Search for the cell housing the specified text and yield its [X, Y] center coordinate. 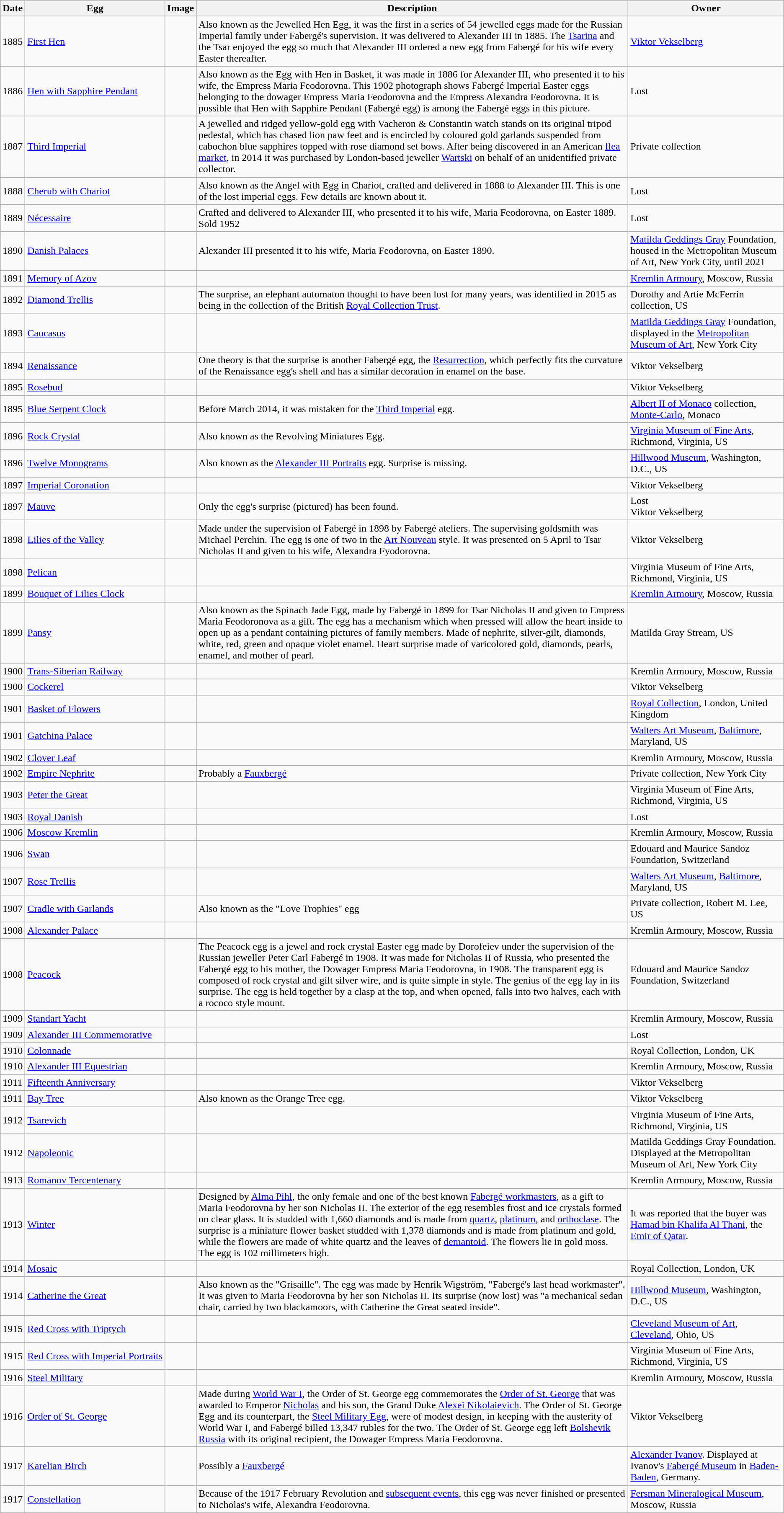
1888 [13, 191]
Also known as the "Love Trophies" egg [412, 909]
Date [13, 8]
Red Cross with Triptych [95, 1329]
Karelian Birch [95, 1466]
Moscow Kremlin [95, 833]
Alexander III Equestrian [95, 1066]
Also known as the Alexander III Portraits egg. Surprise is missing. [412, 463]
Standart Yacht [95, 1019]
LostViktor Vekselberg [706, 507]
Alexander Ivanov. Displayed at Ivanov's Fabergé Museum in Baden-Baden, Germany. [706, 1466]
Also known as the Orange Tree egg. [412, 1098]
Fersman Mineralogical Museum, Moscow, Russia [706, 1499]
Pansy [95, 633]
Description [412, 8]
Egg [95, 8]
Constellation [95, 1499]
Swan [95, 855]
Alexander III Commemorative [95, 1035]
It was reported that the buyer was Hamad bin Khalifa Al Thani, the Emir of Qatar. [706, 1224]
Private collection, New York City [706, 773]
Clover Leaf [95, 757]
1891 [13, 278]
Rock Crystal [95, 436]
Peter the Great [95, 795]
Cradle with Garlands [95, 909]
Dorothy and Artie McFerrin collection, US [706, 300]
Matilda Geddings Gray Foundation, displayed in the Metropolitan Museum of Art, New York City [706, 333]
Fifteenth Anniversary [95, 1082]
Owner [706, 8]
Tsarevich [95, 1120]
Mosaic [95, 1269]
Romanov Tercentenary [95, 1180]
Lilies of the Valley [95, 540]
Matilda Geddings Gray Foundation.Displayed at the Metropolitan Museum of Art, New York City [706, 1153]
Peacock [95, 974]
Basket of Flowers [95, 709]
Danish Palaces [95, 251]
Matilda Gray Stream, US [706, 633]
Colonnade [95, 1051]
Image [181, 8]
Pelican [95, 572]
Crafted and delivered to Alexander III, who presented it to his wife, Maria Feodorovna, on Easter 1889. Sold 1952 [412, 218]
Nécessaire [95, 218]
1886 [13, 91]
1894 [13, 365]
1890 [13, 251]
Catherine the Great [95, 1296]
Before March 2014, it was mistaken for the Third Imperial egg. [412, 409]
Also known as the Revolving Miniatures Egg. [412, 436]
Probably a Fauxbergé [412, 773]
Trans-Siberian Railway [95, 671]
Matilda Geddings Gray Foundation, housed in the Metropolitan Museum of Art, New York City, until 2021 [706, 251]
1892 [13, 300]
Private collection [706, 147]
Only the egg's surprise (pictured) has been found. [412, 507]
Cherub with Chariot [95, 191]
Red Cross with Imperial Portraits [95, 1356]
Alexander Palace [95, 930]
Royal Collection, London, United Kingdom [706, 709]
Possibly a Fauxbergé [412, 1466]
Bay Tree [95, 1098]
Rose Trellis [95, 881]
Blue Serpent Clock [95, 409]
Twelve Monograms [95, 463]
Imperial Coronation [95, 485]
Because of the 1917 February Revolution and subsequent events, this egg was never finished or presented to Nicholas's wife, Alexandra Feodorovna. [412, 1499]
Cleveland Museum of Art, Cleveland, Ohio, US [706, 1329]
Renaissance [95, 365]
Albert II of Monaco collection, Monte-Carlo, Monaco [706, 409]
Alexander III presented it to his wife, Maria Feodorovna, on Easter 1890. [412, 251]
Diamond Trellis [95, 300]
Order of St. George [95, 1416]
Royal Danish [95, 816]
Empire Nephrite [95, 773]
Cockerel [95, 687]
1887 [13, 147]
Hen with Sapphire Pendant [95, 91]
1889 [13, 218]
First Hen [95, 41]
1893 [13, 333]
Bouquet of Lilies Clock [95, 594]
Gatchina Palace [95, 736]
Private collection, Robert M. Lee, US [706, 909]
Third Imperial [95, 147]
Steel Military [95, 1378]
Napoleonic [95, 1153]
1885 [13, 41]
Mauve [95, 507]
Memory of Azov [95, 278]
Caucasus [95, 333]
Winter [95, 1224]
Rosebud [95, 387]
